Locate the cell with the specified text and output its (X, Y) center coordinate. 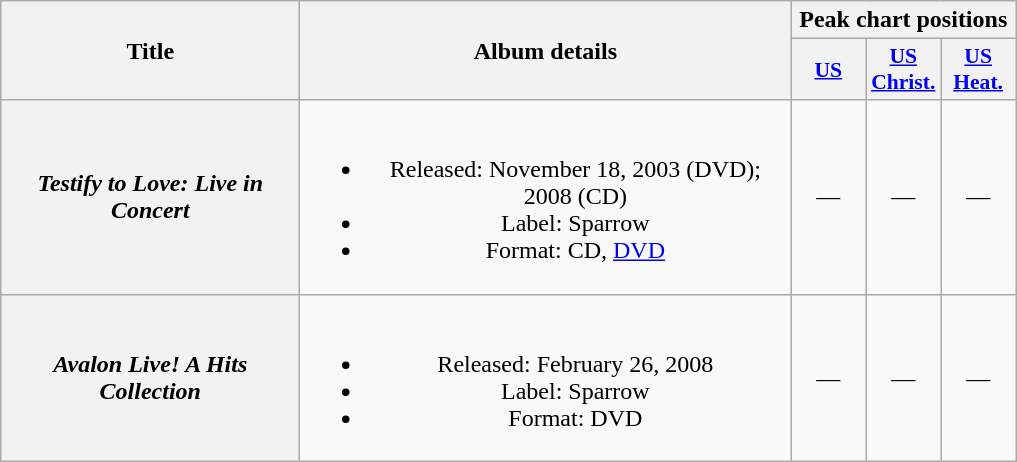
USHeat. (978, 70)
Testify to Love: Live in Concert (150, 197)
Released: November 18, 2003 (DVD); 2008 (CD)Label: SparrowFormat: CD, DVD (546, 197)
Album details (546, 50)
US (828, 70)
Avalon Live! A Hits Collection (150, 378)
Title (150, 50)
Released: February 26, 2008Label: SparrowFormat: DVD (546, 378)
Peak chart positions (904, 20)
USChrist. (904, 70)
